Detect which cell encompasses the target text, then output its (x, y) center coordinate. 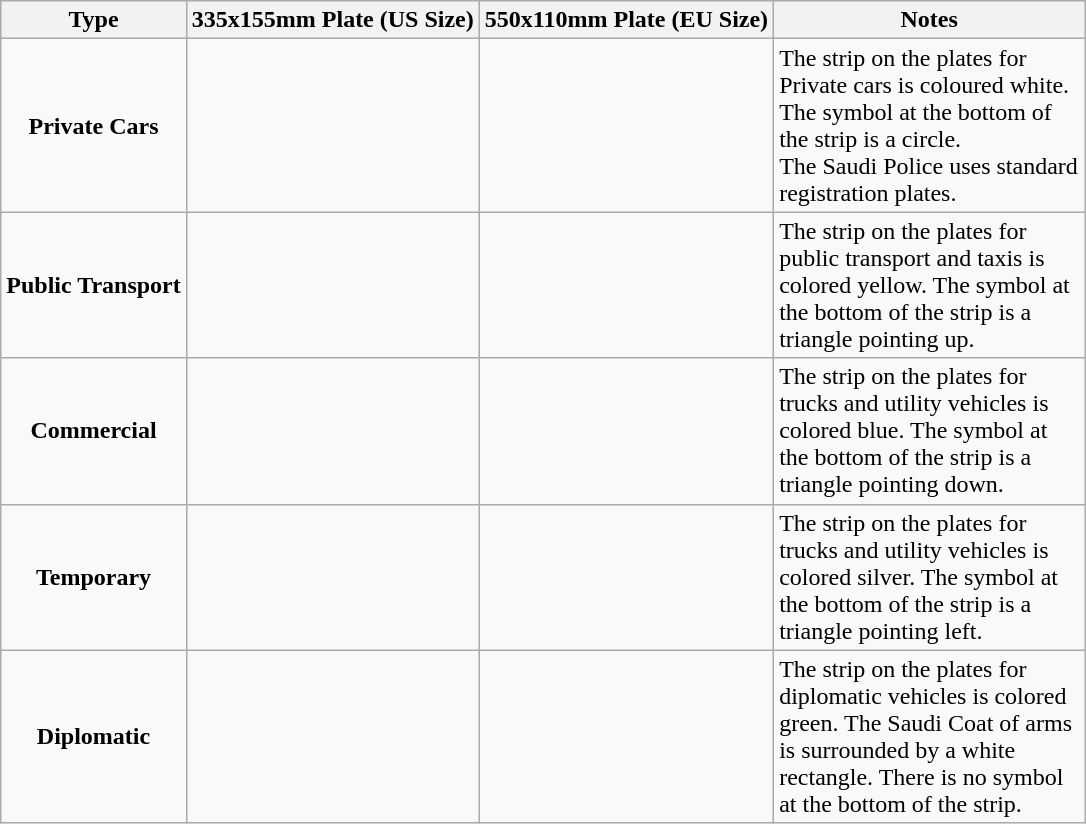
Public Transport (94, 285)
Commercial (94, 431)
335x155mm Plate (US Size) (332, 20)
The strip on the plates for trucks and utility vehicles is colored blue. The symbol at the bottom of the strip is a triangle pointing down. (930, 431)
Temporary (94, 577)
Notes (930, 20)
The strip on the plates for public transport and taxis is colored yellow. The symbol at the bottom of the strip is a triangle pointing up. (930, 285)
Private Cars (94, 126)
Diplomatic (94, 736)
The strip on the plates for trucks and utility vehicles is colored silver. The symbol at the bottom of the strip is a triangle pointing left. (930, 577)
550x110mm Plate (EU Size) (626, 20)
Type (94, 20)
